Provide the (X, Y) coordinate of the cell's center where the given text is located.  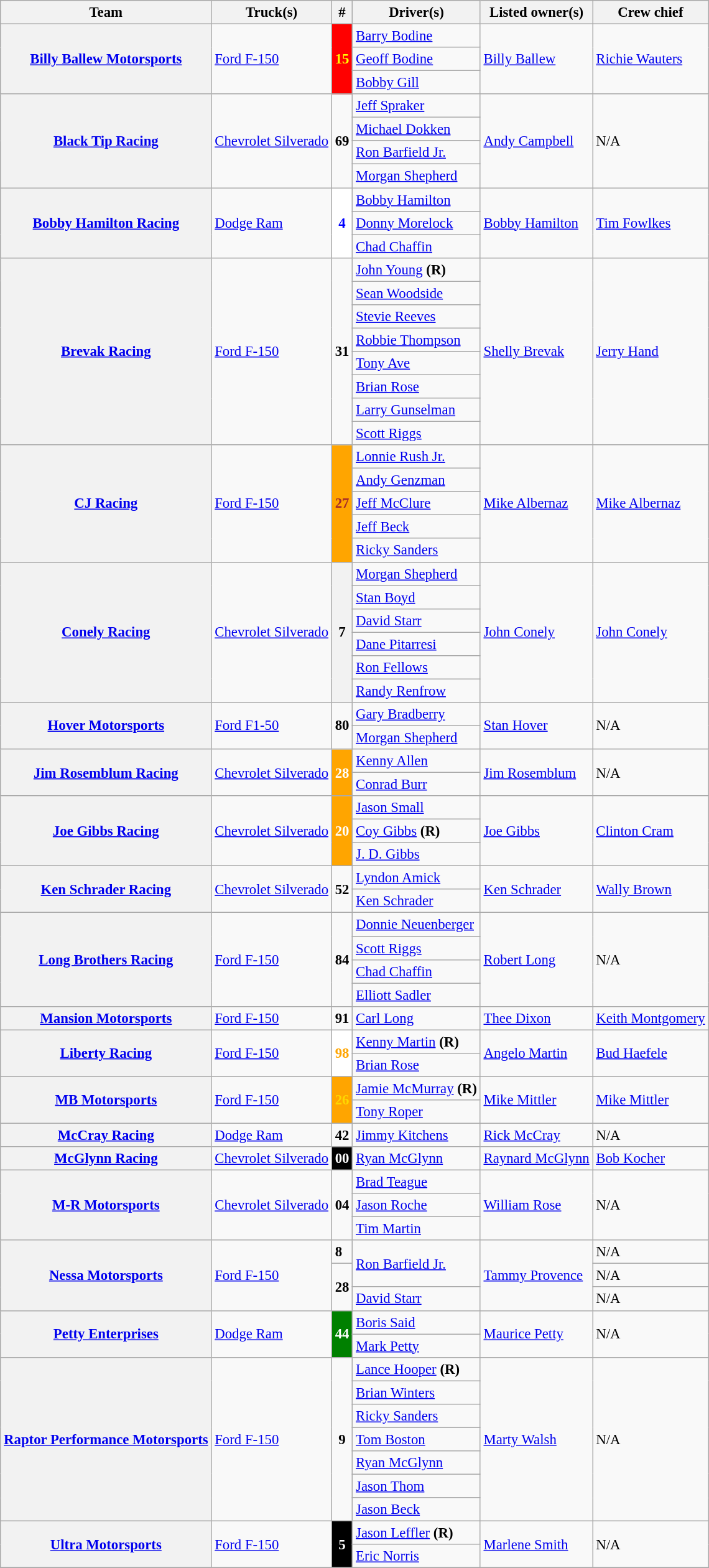
Petty Enterprises (106, 1334)
Wally Brown (651, 890)
Truck(s) (271, 12)
52 (342, 890)
Elliott Sadler (417, 995)
McGlynn Racing (106, 1159)
Tony Ave (417, 363)
Jimmy Kitchens (417, 1135)
Geoff Bodine (417, 59)
80 (342, 726)
Jason Roche (417, 1205)
Brad Teague (417, 1182)
Ron Fellows (417, 668)
MB Motorsports (106, 1100)
31 (342, 351)
4 (342, 223)
15 (342, 60)
Ford F1-50 (271, 726)
Shelly Brevak (536, 351)
Team (106, 12)
Joe Gibbs Racing (106, 831)
M-R Motorsports (106, 1206)
8 (342, 1252)
Tom Boston (417, 1439)
Robbie Thompson (417, 340)
Michael Dokken (417, 129)
Sean Woodside (417, 293)
Donny Morelock (417, 223)
Donnie Neuenberger (417, 925)
Ken Schrader Racing (106, 890)
Crew chief (651, 12)
5 (342, 1544)
Robert Long (536, 959)
Jeff McClure (417, 503)
Bud Haefele (651, 1053)
Lyndon Amick (417, 878)
Black Tip Racing (106, 141)
Hover Motorsports (106, 726)
Tim Martin (417, 1229)
Tammy Provence (536, 1276)
Richie Wauters (651, 60)
Jeff Spraker (417, 106)
Billy Ballew (536, 60)
Marty Walsh (536, 1439)
Kenny Martin (R) (417, 1042)
Gary Bradberry (417, 714)
Andy Campbell (536, 141)
Liberty Racing (106, 1053)
Stan Boyd (417, 597)
Maurice Petty (536, 1334)
Mark Petty (417, 1346)
Thee Dixon (536, 1018)
McCray Racing (106, 1135)
Raptor Performance Motorsports (106, 1439)
Jamie McMurray (R) (417, 1088)
Jim Rosemblum Racing (106, 773)
Boris Said (417, 1322)
Marlene Smith (536, 1544)
John Young (R) (417, 269)
98 (342, 1053)
Carl Long (417, 1018)
Stan Hover (536, 726)
Kenny Allen (417, 761)
Randy Renfrow (417, 691)
04 (342, 1206)
# (342, 12)
20 (342, 831)
Jason Thom (417, 1486)
Stevie Reeves (417, 317)
Jason Leffler (R) (417, 1533)
Conrad Burr (417, 785)
Mansion Motorsports (106, 1018)
Jason Beck (417, 1510)
Conely Racing (106, 632)
Bob Kocher (651, 1159)
Dane Pitarresi (417, 644)
Lonnie Rush Jr. (417, 457)
Ultra Motorsports (106, 1544)
Jim Rosemblum (536, 773)
Driver(s) (417, 12)
Jason Small (417, 808)
Coy Gibbs (R) (417, 831)
9 (342, 1439)
Lance Hooper (R) (417, 1369)
26 (342, 1100)
Andy Genzman (417, 480)
Brian Winters (417, 1393)
Keith Montgomery (651, 1018)
00 (342, 1159)
Billy Ballew Motorsports (106, 60)
7 (342, 632)
William Rose (536, 1206)
Tim Fowlkes (651, 223)
J. D. Gibbs (417, 854)
Raynard McGlynn (536, 1159)
CJ Racing (106, 503)
Eric Norris (417, 1556)
69 (342, 141)
Long Brothers Racing (106, 959)
Listed owner(s) (536, 12)
84 (342, 959)
42 (342, 1135)
91 (342, 1018)
Nessa Motorsports (106, 1276)
Rick McCray (536, 1135)
Bobby Gill (417, 83)
Joe Gibbs (536, 831)
27 (342, 503)
44 (342, 1334)
Jeff Beck (417, 527)
Jerry Hand (651, 351)
Larry Gunselman (417, 410)
Clinton Cram (651, 831)
Barry Bodine (417, 36)
Angelo Martin (536, 1053)
Tony Roper (417, 1112)
Brevak Racing (106, 351)
Bobby Hamilton Racing (106, 223)
